Return the (X, Y) coordinate for the center point of the cell that contains the specified text.  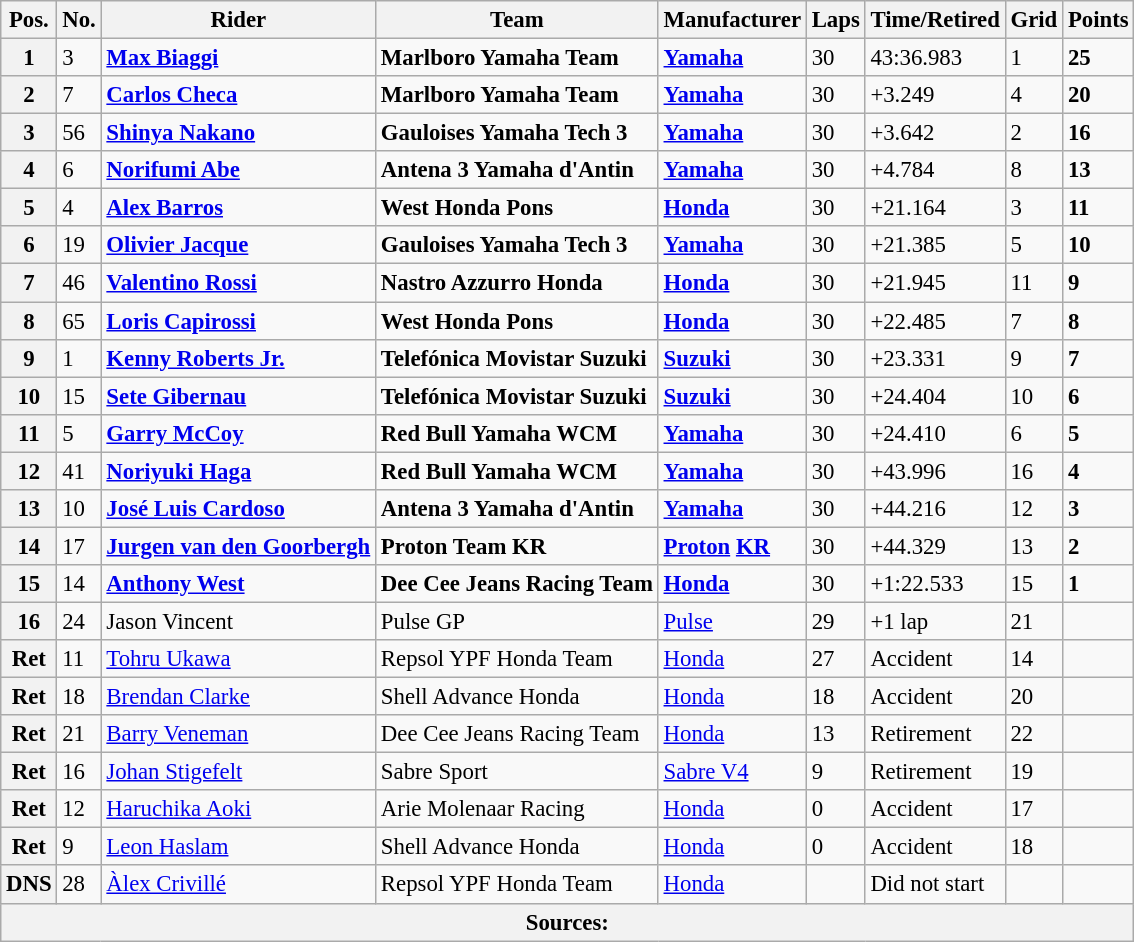
Rider (238, 20)
Jurgen van den Goorbergh (238, 546)
41 (79, 471)
65 (79, 321)
+21.164 (935, 208)
28 (79, 885)
Carlos Checa (238, 95)
Kenny Roberts Jr. (238, 358)
+21.385 (935, 245)
24 (79, 621)
Pulse (732, 621)
Valentino Rossi (238, 283)
Time/Retired (935, 20)
No. (79, 20)
25 (1098, 58)
Arie Molenaar Racing (518, 809)
+3.249 (935, 95)
Team (518, 20)
Pulse GP (518, 621)
27 (836, 659)
+24.410 (935, 433)
DNS (29, 885)
Pos. (29, 20)
Sources: (568, 922)
Leon Haslam (238, 847)
Proton Team KR (518, 546)
Manufacturer (732, 20)
Àlex Crivillé (238, 885)
Did not start (935, 885)
+3.642 (935, 133)
+1 lap (935, 621)
46 (79, 283)
+22.485 (935, 321)
Norifumi Abe (238, 170)
Barry Veneman (238, 734)
+44.216 (935, 509)
Sabre V4 (732, 772)
Anthony West (238, 584)
+4.784 (935, 170)
Sete Gibernau (238, 396)
José Luis Cardoso (238, 509)
Grid (1034, 20)
29 (836, 621)
Alex Barros (238, 208)
56 (79, 133)
Olivier Jacque (238, 245)
Jason Vincent (238, 621)
Johan Stigefelt (238, 772)
43:36.983 (935, 58)
Brendan Clarke (238, 697)
Noriyuki Haga (238, 471)
Points (1098, 20)
Loris Capirossi (238, 321)
Laps (836, 20)
Sabre Sport (518, 772)
+24.404 (935, 396)
22 (1034, 734)
+43.996 (935, 471)
+23.331 (935, 358)
Haruchika Aoki (238, 809)
Tohru Ukawa (238, 659)
Shinya Nakano (238, 133)
Max Biaggi (238, 58)
+1:22.533 (935, 584)
+44.329 (935, 546)
Nastro Azzurro Honda (518, 283)
+21.945 (935, 283)
Garry McCoy (238, 433)
Proton KR (732, 546)
